Output the [X, Y] coordinate of the center of the cell containing the given text.  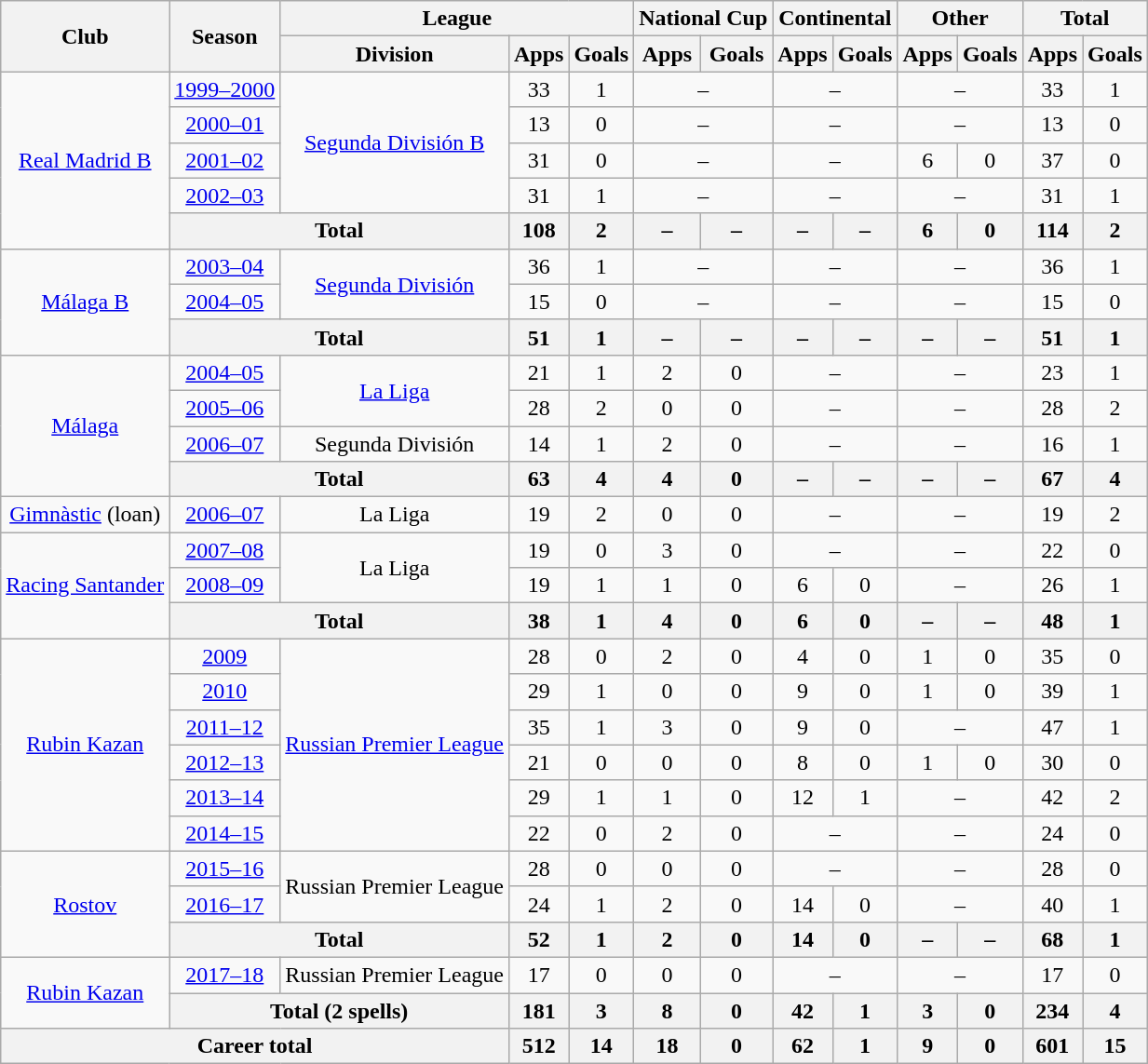
40 [1052, 904]
39 [1052, 692]
2011–12 [225, 727]
234 [1052, 1010]
2014–15 [225, 833]
52 [538, 939]
2017–18 [225, 975]
Málaga B [86, 302]
18 [668, 1046]
Career total [255, 1046]
108 [538, 231]
Total (2 spells) [339, 1010]
2005–06 [225, 408]
Club [86, 36]
Gimnàstic (loan) [86, 515]
2003–04 [225, 266]
2015–16 [225, 869]
2008–09 [225, 586]
Other [960, 19]
68 [1052, 939]
2007–08 [225, 550]
38 [538, 621]
Continental [835, 19]
Málaga [86, 425]
Season [225, 36]
26 [1052, 586]
National Cup [704, 19]
Segunda División B [395, 142]
23 [1052, 372]
League [457, 19]
512 [538, 1046]
181 [538, 1010]
63 [538, 479]
2002–03 [225, 195]
Rostov [86, 904]
Division [395, 54]
Racing Santander [86, 586]
2013–14 [225, 798]
Real Madrid B [86, 160]
2010 [225, 692]
2009 [225, 656]
37 [1052, 160]
114 [1052, 231]
2000–01 [225, 125]
67 [1052, 479]
16 [1052, 444]
48 [1052, 621]
12 [803, 798]
601 [1052, 1046]
30 [1052, 762]
2012–13 [225, 762]
47 [1052, 727]
1999–2000 [225, 89]
62 [803, 1046]
2001–02 [225, 160]
2016–17 [225, 904]
